Locate the cell with the specified text and output its (x, y) center coordinate. 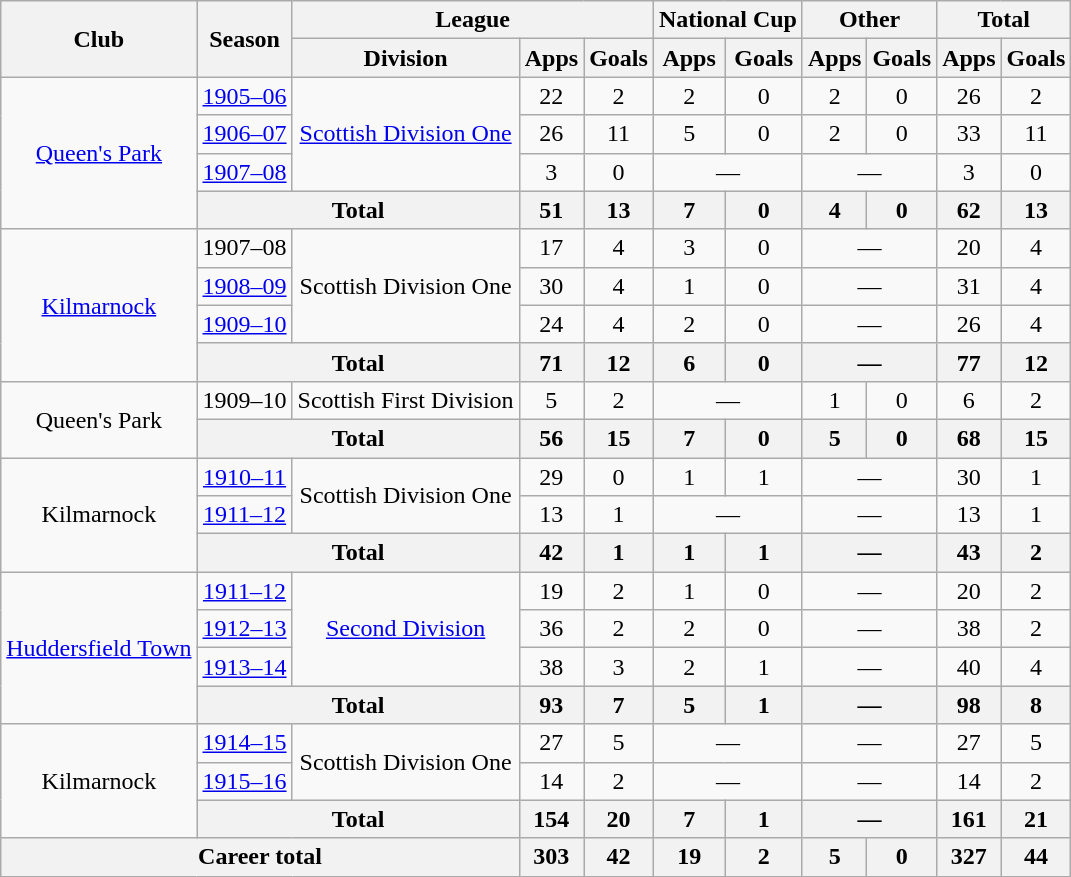
Huddersfield Town (99, 648)
93 (551, 705)
8 (1036, 705)
43 (969, 553)
1905–06 (244, 96)
League (472, 20)
56 (551, 438)
29 (551, 477)
40 (969, 667)
77 (969, 362)
68 (969, 438)
1915–16 (244, 781)
Division (406, 58)
Scottish First Division (406, 400)
Season (244, 39)
154 (551, 819)
22 (551, 96)
Other (869, 20)
Second Division (406, 629)
21 (1036, 819)
17 (551, 248)
Club (99, 39)
1914–15 (244, 743)
51 (551, 210)
24 (551, 324)
71 (551, 362)
36 (551, 629)
98 (969, 705)
1910–11 (244, 477)
161 (969, 819)
1913–14 (244, 667)
303 (551, 857)
1908–09 (244, 286)
327 (969, 857)
33 (969, 134)
1912–13 (244, 629)
44 (1036, 857)
31 (969, 286)
62 (969, 210)
1906–07 (244, 134)
Career total (260, 857)
National Cup (728, 20)
